From the cell containing the given text, extract its center point as (x, y) coordinate. 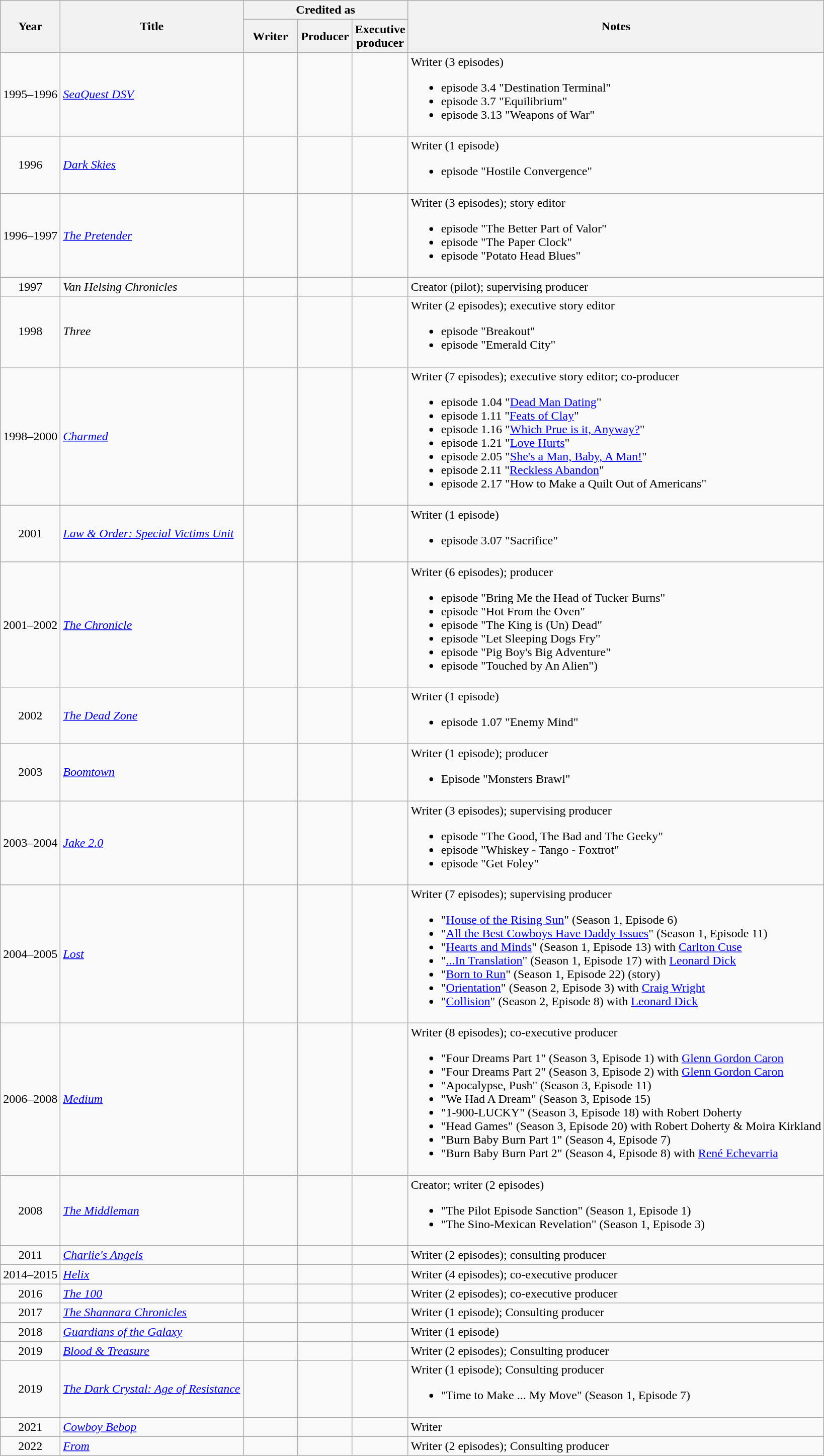
2004–2005 (30, 954)
Boomtown (152, 772)
Dark Skies (152, 165)
2018 (30, 1332)
2016 (30, 1293)
Guardians of the Galaxy (152, 1332)
Lost (152, 954)
2017 (30, 1313)
2003–2004 (30, 843)
Creator; writer (2 episodes)"The Pilot Episode Sanction" (Season 1, Episode 1)"The Sino-Mexican Revelation" (Season 1, Episode 3) (616, 1210)
Writer (3 episodes); story editorepisode "The Better Part of Valor"episode "The Paper Clock"episode "Potato Head Blues" (616, 235)
Creator (pilot); supervising producer (616, 287)
1998 (30, 332)
1996–1997 (30, 235)
Year (30, 26)
2006–2008 (30, 1099)
The Dark Crystal: Age of Resistance (152, 1389)
Producer (325, 36)
Writer (4 episodes); co-executive producer (616, 1274)
2001–2002 (30, 624)
Van Helsing Chronicles (152, 287)
Three (152, 332)
2001 (30, 533)
2008 (30, 1210)
The Shannara Chronicles (152, 1313)
Writer (3 episodes)episode 3.4 "Destination Terminal"episode 3.7 "Equilibrium"episode 3.13 "Weapons of War" (616, 95)
Writer (2 episodes); co-executive producer (616, 1293)
Credited as (325, 10)
Law & Order: Special Victims Unit (152, 533)
1996 (30, 165)
Executive producer (380, 36)
2022 (30, 1446)
2002 (30, 715)
Charlie's Angels (152, 1255)
Writer (1 episode); Consulting producer (616, 1313)
From (152, 1446)
Writer (1 episode); producerEpisode "Monsters Brawl" (616, 772)
The Middleman (152, 1210)
1997 (30, 287)
1995–1996 (30, 95)
Cowboy Bebop (152, 1427)
Medium (152, 1099)
Title (152, 26)
Writer (2 episodes); consulting producer (616, 1255)
2014–2015 (30, 1274)
Helix (152, 1274)
Notes (616, 26)
Writer (1 episode) (616, 1332)
The Chronicle (152, 624)
Writer (2 episodes); executive story editorepisode "Breakout"episode "Emerald City" (616, 332)
Writer (1 episode)episode "Hostile Convergence" (616, 165)
2003 (30, 772)
Writer (1 episode)episode 1.07 "Enemy Mind" (616, 715)
Jake 2.0 (152, 843)
Writer (1 episode)episode 3.07 "Sacrifice" (616, 533)
2021 (30, 1427)
Writer (3 episodes); supervising producerepisode "The Good, The Bad and The Geeky"episode "Whiskey - Tango - Foxtrot"episode "Get Foley" (616, 843)
SeaQuest DSV (152, 95)
1998–2000 (30, 436)
2011 (30, 1255)
Blood & Treasure (152, 1351)
Charmed (152, 436)
The Dead Zone (152, 715)
The Pretender (152, 235)
Writer (1 episode); Consulting producer"Time to Make ... My Move" (Season 1, Episode 7) (616, 1389)
The 100 (152, 1293)
